Detect which cell encompasses the target text, then output its (x, y) center coordinate. 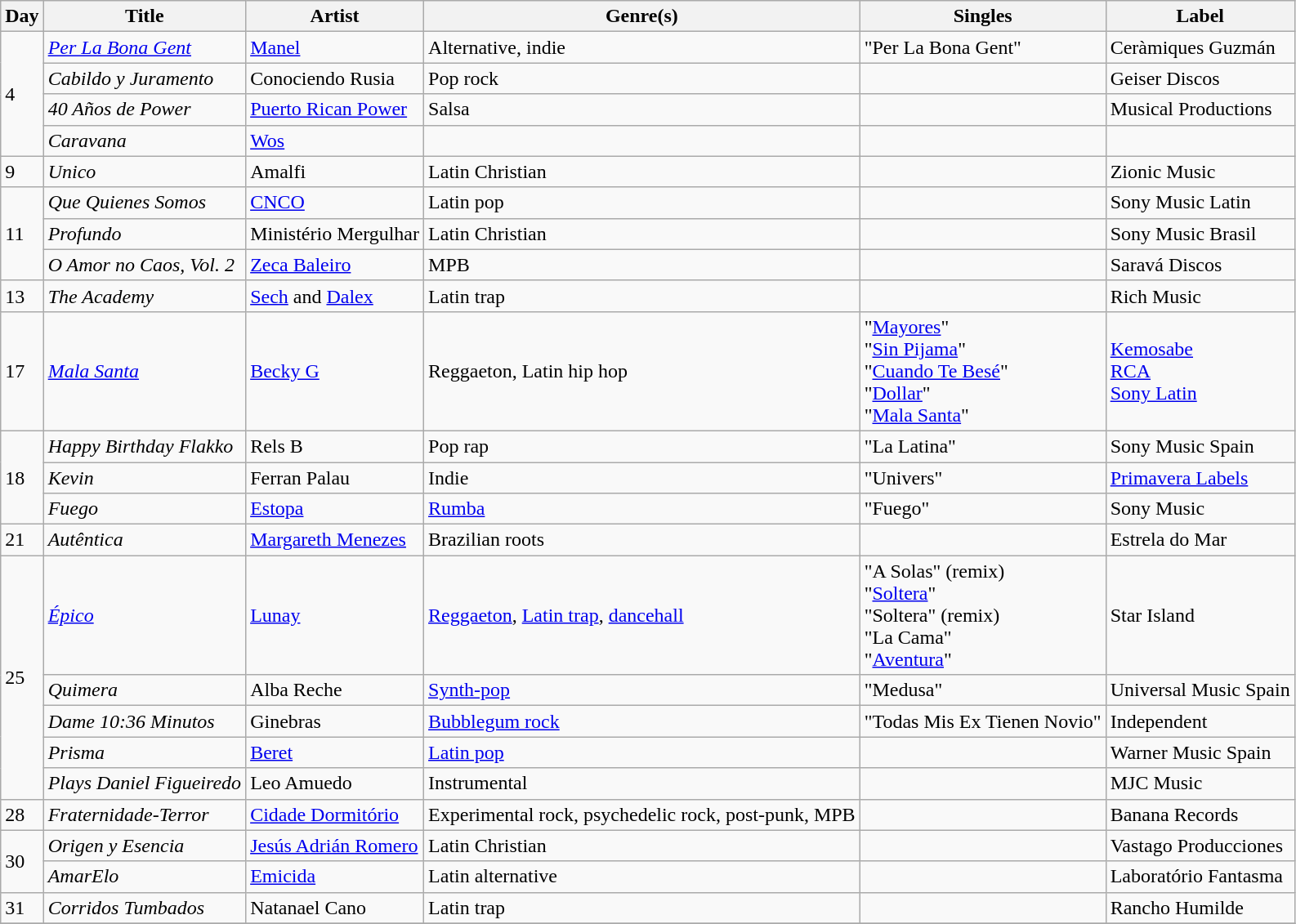
MPB (642, 265)
17 (22, 371)
Plays Daniel Figueiredo (144, 783)
Alba Reche (335, 690)
"Per La Bona Gent" (982, 47)
Lunay (335, 615)
Bubblegum rock (642, 721)
Kevin (144, 478)
Star Island (1200, 615)
Conociendo Rusia (335, 78)
O Amor no Caos, Vol. 2 (144, 265)
Reggaeton, Latin hip hop (642, 371)
Artist (335, 16)
Primavera Labels (1200, 478)
Rumba (642, 509)
"Univers" (982, 478)
Mala Santa (144, 371)
Pop rap (642, 446)
Corridos Tumbados (144, 908)
Rancho Humilde (1200, 908)
"Fuego" (982, 509)
AmarElo (144, 877)
Fuego (144, 509)
18 (22, 477)
4 (22, 94)
Natanael Cano (335, 908)
Fraternidade-Terror (144, 815)
Caravana (144, 141)
Amalfi (335, 172)
Margareth Menezes (335, 540)
Épico (144, 615)
Unico (144, 172)
CNCO (335, 203)
Salsa (642, 109)
KemosabeRCASony Latin (1200, 371)
Ceràmiques Guzmán (1200, 47)
Zionic Music (1200, 172)
Happy Birthday Flakko (144, 446)
Independent (1200, 721)
Autêntica (144, 540)
Estopa (335, 509)
Label (1200, 16)
Profundo (144, 234)
Ferran Palau (335, 478)
Banana Records (1200, 815)
Emicida (335, 877)
Genre(s) (642, 16)
Becky G (335, 371)
Ginebras (335, 721)
Rich Music (1200, 296)
Day (22, 16)
Musical Productions (1200, 109)
Geiser Discos (1200, 78)
40 Años de Power (144, 109)
Sony Music (1200, 509)
Manel (335, 47)
Singles (982, 16)
Beret (335, 752)
"Mayores""Sin Pijama""Cuando Te Besé""Dollar""Mala Santa" (982, 371)
"Medusa" (982, 690)
Cidade Dormitório (335, 815)
Origen y Esencia (144, 846)
Instrumental (642, 783)
Sony Music Latin (1200, 203)
28 (22, 815)
21 (22, 540)
30 (22, 861)
Sech and Dalex (335, 296)
31 (22, 908)
9 (22, 172)
Wos (335, 141)
Indie (642, 478)
13 (22, 296)
Dame 10:36 Minutos (144, 721)
"A Solas" (remix)"Soltera""Soltera" (remix)"La Cama""Aventura" (982, 615)
Puerto Rican Power (335, 109)
MJC Music (1200, 783)
Laboratório Fantasma (1200, 877)
Saravá Discos (1200, 265)
Latin alternative (642, 877)
Universal Music Spain (1200, 690)
Prisma (144, 752)
Synth-pop (642, 690)
Title (144, 16)
Warner Music Spain (1200, 752)
Per La Bona Gent (144, 47)
Experimental rock, psychedelic rock, post-punk, MPB (642, 815)
Alternative, indie (642, 47)
Estrela do Mar (1200, 540)
Ministério Mergulhar (335, 234)
11 (22, 234)
Brazilian roots (642, 540)
Cabildo y Juramento (144, 78)
Jesús Adrián Romero (335, 846)
The Academy (144, 296)
Que Quienes Somos (144, 203)
Rels B (335, 446)
"Todas Mis Ex Tienen Novio" (982, 721)
Sony Music Brasil (1200, 234)
Reggaeton, Latin trap, dancehall (642, 615)
Zeca Baleiro (335, 265)
Vastago Producciones (1200, 846)
Quimera (144, 690)
Leo Amuedo (335, 783)
"La Latina" (982, 446)
25 (22, 677)
Sony Music Spain (1200, 446)
Pop rock (642, 78)
